Return (x, y) of the center of cell containing provided text 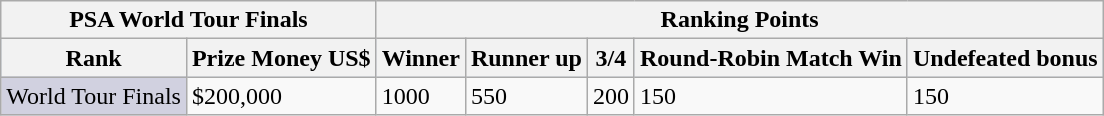
PSA World Tour Finals (188, 20)
Runner up (526, 58)
Round-Robin Match Win (770, 58)
Rank (94, 58)
550 (526, 96)
Prize Money US$ (281, 58)
3/4 (610, 58)
$200,000 (281, 96)
1000 (420, 96)
200 (610, 96)
Undefeated bonus (1005, 58)
Winner (420, 58)
Ranking Points (740, 20)
World Tour Finals (94, 96)
